Determine the [X, Y] coordinate at the center of the cell enclosing the given text.  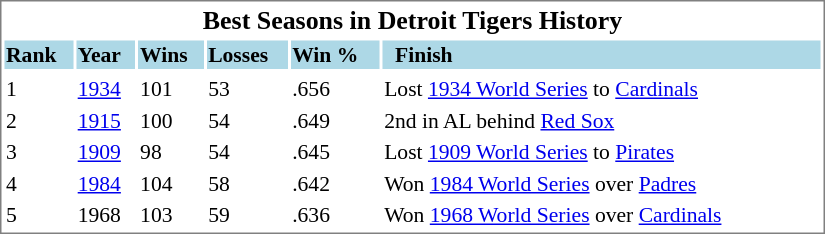
1934 [106, 89]
Rank [38, 54]
.649 [336, 120]
58 [248, 184]
.642 [336, 184]
Won 1984 World Series over Padres [602, 184]
Finish [602, 54]
.636 [336, 215]
2 [38, 120]
104 [172, 184]
53 [248, 89]
59 [248, 215]
3 [38, 152]
1 [38, 89]
Win % [336, 54]
Lost 1934 World Series to Cardinals [602, 89]
Lost 1909 World Series to Pirates [602, 152]
98 [172, 152]
Losses [248, 54]
2nd in AL behind Red Sox [602, 120]
Year [106, 54]
1915 [106, 120]
.656 [336, 89]
103 [172, 215]
5 [38, 215]
100 [172, 120]
1968 [106, 215]
Best Seasons in Detroit Tigers History [412, 20]
.645 [336, 152]
Won 1968 World Series over Cardinals [602, 215]
Wins [172, 54]
1909 [106, 152]
1984 [106, 184]
101 [172, 89]
4 [38, 184]
